Output the (x, y) coordinate of the center of the cell containing the given text.  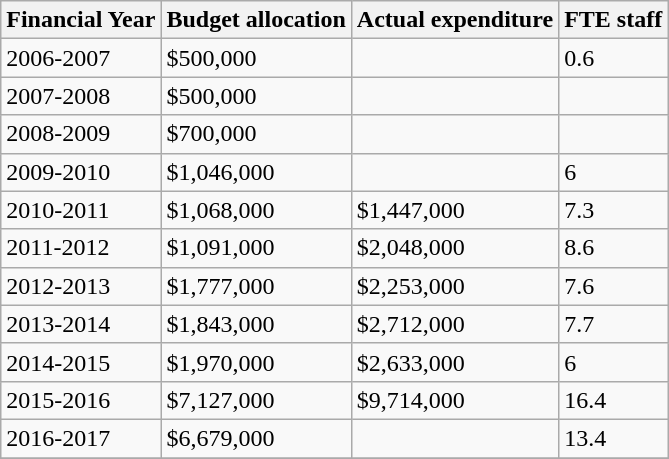
Financial Year (81, 20)
16.4 (614, 400)
$2,048,000 (454, 248)
$2,633,000 (454, 362)
2016-2017 (81, 438)
$9,714,000 (454, 400)
7.3 (614, 210)
FTE staff (614, 20)
Budget allocation (256, 20)
13.4 (614, 438)
$2,712,000 (454, 324)
2013-2014 (81, 324)
Actual expenditure (454, 20)
$6,679,000 (256, 438)
$1,970,000 (256, 362)
2006-2007 (81, 58)
$1,068,000 (256, 210)
2012-2013 (81, 286)
2008-2009 (81, 134)
$700,000 (256, 134)
2007-2008 (81, 96)
7.6 (614, 286)
$1,777,000 (256, 286)
2009-2010 (81, 172)
$1,091,000 (256, 248)
0.6 (614, 58)
$2,253,000 (454, 286)
$1,447,000 (454, 210)
2015-2016 (81, 400)
$7,127,000 (256, 400)
2014-2015 (81, 362)
$1,046,000 (256, 172)
2011-2012 (81, 248)
7.7 (614, 324)
$1,843,000 (256, 324)
8.6 (614, 248)
2010-2011 (81, 210)
